Return the [x, y] coordinate for the center point of the cell that contains the specified text.  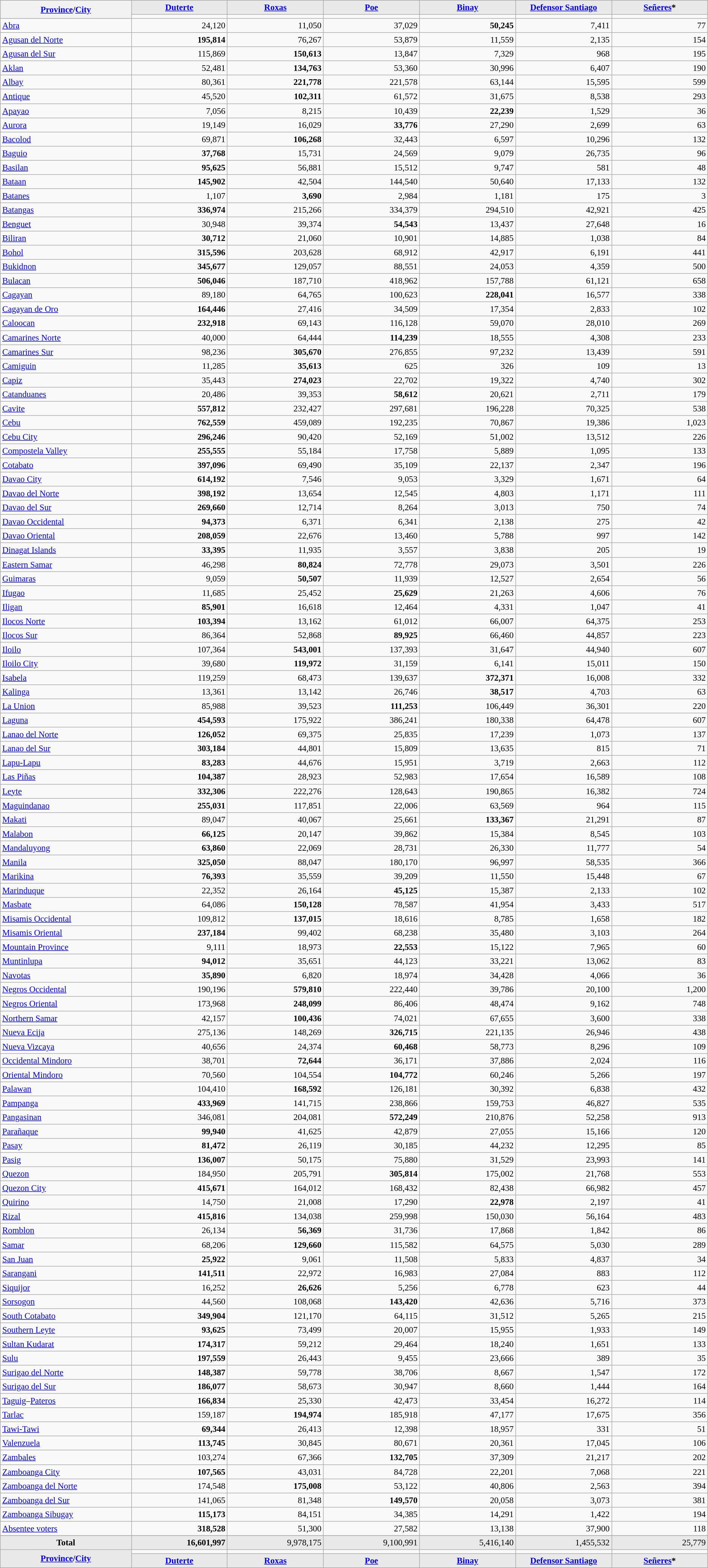
205 [564, 550]
Isabela [66, 678]
Catanduanes [66, 394]
415,816 [180, 1217]
1,933 [564, 1330]
25,330 [275, 1401]
58,673 [275, 1387]
274,023 [275, 380]
1,455,532 [564, 1543]
108,068 [275, 1302]
174,548 [180, 1486]
16,382 [564, 791]
5,889 [468, 451]
53,879 [371, 40]
102,311 [275, 97]
184,950 [180, 1174]
7,056 [180, 111]
29,073 [468, 565]
Sulu [66, 1358]
63,144 [468, 83]
591 [660, 352]
Agusan del Norte [66, 40]
30,947 [371, 1387]
39,680 [180, 664]
Cebu [66, 423]
20,361 [468, 1443]
12,398 [371, 1429]
38,517 [468, 692]
195 [660, 54]
194,974 [275, 1415]
1,023 [660, 423]
4,837 [564, 1259]
26,164 [275, 890]
22,972 [275, 1273]
40,806 [468, 1486]
64,444 [275, 338]
21,008 [275, 1202]
70,560 [180, 1075]
20,058 [468, 1500]
15,731 [275, 153]
58,773 [468, 1046]
Siquijor [66, 1287]
19,322 [468, 380]
77 [660, 26]
San Juan [66, 1259]
30,948 [180, 224]
99,940 [180, 1131]
3,557 [371, 550]
51,300 [275, 1528]
42,921 [564, 210]
Quezon City [66, 1188]
10,439 [371, 111]
623 [564, 1287]
72,644 [275, 1060]
44 [660, 1287]
572,249 [371, 1117]
86,406 [371, 1004]
438 [660, 1032]
35,480 [468, 933]
154 [660, 40]
119,972 [275, 664]
103,394 [180, 621]
42,157 [180, 1018]
15,448 [564, 876]
255,031 [180, 805]
349,904 [180, 1316]
12,714 [275, 508]
8,545 [564, 834]
724 [660, 791]
36,301 [564, 706]
Dinagat Islands [66, 550]
100,436 [275, 1018]
94,012 [180, 961]
134,038 [275, 1217]
60,468 [371, 1046]
Basilan [66, 167]
17,675 [564, 1415]
3,600 [564, 1018]
141,065 [180, 1500]
144,540 [371, 182]
26,746 [371, 692]
221,778 [275, 83]
172 [660, 1373]
30,996 [468, 68]
68,473 [275, 678]
196,228 [468, 408]
66,982 [564, 1188]
27,648 [564, 224]
46,827 [564, 1103]
204,081 [275, 1117]
115,869 [180, 54]
111 [660, 494]
26,946 [564, 1032]
18,957 [468, 1429]
39,209 [371, 876]
253 [660, 621]
346,081 [180, 1117]
4,703 [564, 692]
34,509 [371, 309]
15,166 [564, 1131]
107,565 [180, 1472]
3,501 [564, 565]
115 [660, 805]
180,338 [468, 720]
54,543 [371, 224]
53,360 [371, 68]
63,860 [180, 848]
8,660 [468, 1387]
58,535 [564, 862]
432 [660, 1089]
13,142 [275, 692]
15,387 [468, 890]
33,776 [371, 125]
56,881 [275, 167]
22,352 [180, 890]
164,446 [180, 309]
35 [660, 1358]
18,240 [468, 1344]
17,239 [468, 735]
190,196 [180, 990]
175,008 [275, 1486]
89,180 [180, 295]
52,169 [371, 437]
237,184 [180, 933]
8,296 [564, 1046]
85,901 [180, 607]
Marikina [66, 876]
762,559 [180, 423]
14,750 [180, 1202]
394 [660, 1486]
40,000 [180, 338]
38,706 [371, 1373]
148,269 [275, 1032]
159,753 [468, 1103]
129,057 [275, 267]
5,788 [468, 536]
81,472 [180, 1146]
Surigao del Sur [66, 1387]
326 [468, 366]
1,842 [564, 1231]
372,371 [468, 678]
68,238 [371, 933]
3,719 [468, 763]
31,529 [468, 1160]
106,449 [468, 706]
Mandaluyong [66, 848]
203,628 [275, 253]
190,865 [468, 791]
222,276 [275, 791]
13,162 [275, 621]
149,570 [371, 1500]
457 [660, 1188]
14,885 [468, 238]
82,438 [468, 1188]
15,951 [371, 763]
48,474 [468, 1004]
Masbate [66, 905]
29,464 [371, 1344]
275,136 [180, 1032]
35,651 [275, 961]
433,969 [180, 1103]
13,460 [371, 536]
5,030 [564, 1245]
15,384 [468, 834]
294,510 [468, 210]
Marinduque [66, 890]
66,125 [180, 834]
13 [660, 366]
44,940 [564, 649]
Malabon [66, 834]
2,663 [564, 763]
3,838 [468, 550]
84,728 [371, 1472]
61,012 [371, 621]
614,192 [180, 479]
Palawan [66, 1089]
Bukidnon [66, 267]
259,998 [371, 1217]
37,309 [468, 1458]
52,983 [371, 777]
8,785 [468, 919]
Camiguin [66, 366]
Rizal [66, 1217]
30,712 [180, 238]
13,512 [564, 437]
114 [660, 1401]
48 [660, 167]
197,559 [180, 1358]
Parañaque [66, 1131]
113,745 [180, 1443]
Camarines Norte [66, 338]
59,212 [275, 1344]
Surigao del Norte [66, 1373]
Zamboanga Sibugay [66, 1514]
28,923 [275, 777]
Bohol [66, 253]
36,171 [371, 1060]
248,099 [275, 1004]
Bulacan [66, 281]
22,201 [468, 1472]
37,900 [564, 1528]
32,443 [371, 139]
51 [660, 1429]
69,344 [180, 1429]
88,047 [275, 862]
483 [660, 1217]
64,765 [275, 295]
22,006 [371, 805]
205,791 [275, 1174]
20,621 [468, 394]
7,329 [468, 54]
50,175 [275, 1160]
39,786 [468, 990]
579,810 [275, 990]
Las Piñas [66, 777]
35,613 [275, 366]
45,520 [180, 97]
2,711 [564, 394]
26,626 [275, 1287]
27,416 [275, 309]
64,478 [564, 720]
37,886 [468, 1060]
13,654 [275, 494]
Cagayan de Oro [66, 309]
143,420 [371, 1302]
6,597 [468, 139]
9,747 [468, 167]
1,444 [564, 1387]
9,061 [275, 1259]
389 [564, 1358]
64 [660, 479]
Davao del Norte [66, 494]
180,170 [371, 862]
139,637 [371, 678]
13,062 [564, 961]
56,369 [275, 1231]
28,010 [564, 324]
7,965 [564, 947]
8,215 [275, 111]
Abra [66, 26]
26,134 [180, 1231]
238,866 [371, 1103]
26,443 [275, 1358]
Lanao del Norte [66, 735]
24,120 [180, 26]
42,504 [275, 182]
42,879 [371, 1131]
192,235 [371, 423]
109,812 [180, 919]
11,939 [371, 578]
Davao City [66, 479]
Occidental Mindoro [66, 1060]
129,660 [275, 1245]
17,354 [468, 309]
1,047 [564, 607]
104,410 [180, 1089]
50,640 [468, 182]
44,232 [468, 1146]
221,135 [468, 1032]
42,473 [371, 1401]
Valenzuela [66, 1443]
24,569 [371, 153]
4,359 [564, 267]
19,386 [564, 423]
39,374 [275, 224]
815 [564, 749]
27,582 [371, 1528]
658 [660, 281]
71 [660, 749]
Makati [66, 819]
150,030 [468, 1217]
2,138 [468, 522]
4,308 [564, 338]
Agusan del Sur [66, 54]
187,710 [275, 281]
3,103 [564, 933]
202 [660, 1458]
31,647 [468, 649]
332 [660, 678]
15,595 [564, 83]
Biliran [66, 238]
Capiz [66, 380]
303,184 [180, 749]
Batangas [66, 210]
750 [564, 508]
222,440 [371, 990]
22,553 [371, 947]
336,974 [180, 210]
126,181 [371, 1089]
34,428 [468, 976]
40,656 [180, 1046]
64,375 [564, 621]
Nueva Vizcaya [66, 1046]
334,379 [371, 210]
599 [660, 83]
553 [660, 1174]
100,623 [371, 295]
31,675 [468, 97]
116 [660, 1060]
2,197 [564, 1202]
293 [660, 97]
11,285 [180, 366]
35,443 [180, 380]
223 [660, 635]
83,283 [180, 763]
31,512 [468, 1316]
13,361 [180, 692]
398,192 [180, 494]
2,699 [564, 125]
128,643 [371, 791]
6,341 [371, 522]
115,582 [371, 1245]
Kalinga [66, 692]
22,978 [468, 1202]
331 [564, 1429]
22,239 [468, 111]
21,768 [564, 1174]
56,164 [564, 1217]
Cagayan [66, 295]
25,629 [371, 593]
Nueva Ecija [66, 1032]
425 [660, 210]
24,374 [275, 1046]
119,259 [180, 678]
2,133 [564, 890]
13,847 [371, 54]
98,236 [180, 352]
Quirino [66, 1202]
264 [660, 933]
La Union [66, 706]
88,551 [371, 267]
150,613 [275, 54]
46,298 [180, 565]
80,361 [180, 83]
8,667 [468, 1373]
16,618 [275, 607]
332,306 [180, 791]
39,353 [275, 394]
116,128 [371, 324]
190 [660, 68]
33,454 [468, 1401]
1,038 [564, 238]
50,245 [468, 26]
305,814 [371, 1174]
72,778 [371, 565]
69,490 [275, 465]
61,572 [371, 97]
459,089 [275, 423]
54 [660, 848]
13,138 [468, 1528]
Camarines Sur [66, 352]
96 [660, 153]
Apayao [66, 111]
9,455 [371, 1358]
61,121 [564, 281]
16,589 [564, 777]
Tawi-Tawi [66, 1429]
104,554 [275, 1075]
9,059 [180, 578]
104,387 [180, 777]
5,833 [468, 1259]
20,100 [564, 990]
16,029 [275, 125]
3,690 [275, 196]
37,029 [371, 26]
15,809 [371, 749]
159,187 [180, 1415]
2,024 [564, 1060]
186,077 [180, 1387]
305,670 [275, 352]
108 [660, 777]
164 [660, 1387]
997 [564, 536]
Negros Occidental [66, 990]
Lanao del Sur [66, 749]
23,993 [564, 1160]
Ilocos Norte [66, 621]
276,855 [371, 352]
215,266 [275, 210]
12,545 [371, 494]
1,671 [564, 479]
Cavite [66, 408]
13,437 [468, 224]
134,763 [275, 68]
14,291 [468, 1514]
168,592 [275, 1089]
27,084 [468, 1273]
6,371 [275, 522]
80,671 [371, 1443]
145,902 [180, 182]
175 [564, 196]
60 [660, 947]
Zamboanga City [66, 1472]
Samar [66, 1245]
59,778 [275, 1373]
137,015 [275, 919]
22,676 [275, 536]
15,512 [371, 167]
Negros Oriental [66, 1004]
18,616 [371, 919]
441 [660, 253]
315,596 [180, 253]
150,128 [275, 905]
Muntinlupa [66, 961]
Antique [66, 97]
297,681 [371, 408]
221 [660, 1472]
2,984 [371, 196]
16,983 [371, 1273]
Ilocos Sur [66, 635]
345,677 [180, 267]
52,258 [564, 1117]
22,137 [468, 465]
373 [660, 1302]
6,141 [468, 664]
35,890 [180, 976]
19,149 [180, 125]
1,095 [564, 451]
157,788 [468, 281]
Iloilo City [66, 664]
196 [660, 465]
17,868 [468, 1231]
142 [660, 536]
Absentee voters [66, 1528]
137,393 [371, 649]
Aklan [66, 68]
Total [66, 1543]
133,367 [468, 819]
39,862 [371, 834]
386,241 [371, 720]
269 [660, 324]
Lapu-Lapu [66, 763]
85 [660, 1146]
Southern Leyte [66, 1330]
87 [660, 819]
28,731 [371, 848]
883 [564, 1273]
1,529 [564, 111]
Davao Occidental [66, 522]
52,868 [275, 635]
454,593 [180, 720]
318,528 [180, 1528]
70,867 [468, 423]
25,835 [371, 735]
83 [660, 961]
3 [660, 196]
5,266 [564, 1075]
748 [660, 1004]
52,481 [180, 68]
121,170 [275, 1316]
Davao del Sur [66, 508]
69,375 [275, 735]
80,824 [275, 565]
4,803 [468, 494]
24,053 [468, 267]
39,523 [275, 706]
397,096 [180, 465]
44,560 [180, 1302]
141,715 [275, 1103]
506,046 [180, 281]
6,191 [564, 253]
137 [660, 735]
90,420 [275, 437]
7,546 [275, 479]
418,962 [371, 281]
Pasig [66, 1160]
Sorsogon [66, 1302]
13,635 [468, 749]
111,253 [371, 706]
6,820 [275, 976]
Zamboanga del Norte [66, 1486]
Manila [66, 862]
4,066 [564, 976]
12,295 [564, 1146]
11,550 [468, 876]
7,068 [564, 1472]
221,578 [371, 83]
2,135 [564, 40]
3,073 [564, 1500]
Benguet [66, 224]
Eastern Samar [66, 565]
Bacolod [66, 139]
Taguig–Pateros [66, 1401]
27,055 [468, 1131]
356 [660, 1415]
220 [660, 706]
45,125 [371, 890]
66,460 [468, 635]
Misamis Occidental [66, 919]
68,206 [180, 1245]
22,069 [275, 848]
21,060 [275, 238]
23,666 [468, 1358]
Pangasinan [66, 1117]
69,143 [275, 324]
197 [660, 1075]
1,547 [564, 1373]
18,973 [275, 947]
16,272 [564, 1401]
115,173 [180, 1514]
34,385 [371, 1514]
60,246 [468, 1075]
47,177 [468, 1415]
58,612 [371, 394]
Batanes [66, 196]
Albay [66, 83]
5,265 [564, 1316]
Compostela Valley [66, 451]
141 [660, 1160]
Tarlac [66, 1415]
195,814 [180, 40]
17,290 [371, 1202]
89,925 [371, 635]
Quezon [66, 1174]
103,274 [180, 1458]
35,109 [371, 465]
141,511 [180, 1273]
164,012 [275, 1188]
94,373 [180, 522]
85,988 [180, 706]
27,290 [468, 125]
42,917 [468, 253]
269,660 [180, 508]
174,317 [180, 1344]
126,052 [180, 735]
63,569 [468, 805]
17,133 [564, 182]
11,050 [275, 26]
1,171 [564, 494]
66,007 [468, 621]
17,654 [468, 777]
31,736 [371, 1231]
326,715 [371, 1032]
117,851 [275, 805]
3,013 [468, 508]
Mountain Province [66, 947]
89,047 [180, 819]
34 [660, 1259]
16 [660, 224]
67,655 [468, 1018]
103 [660, 834]
19 [660, 550]
93,625 [180, 1330]
Maguindanao [66, 805]
Misamis Oriental [66, 933]
228,041 [468, 295]
99,402 [275, 933]
148,387 [180, 1373]
67,366 [275, 1458]
41,625 [275, 1131]
302 [660, 380]
6,778 [468, 1287]
289 [660, 1245]
12,464 [371, 607]
9,111 [180, 947]
1,658 [564, 919]
4,331 [468, 607]
2,563 [564, 1486]
10,296 [564, 139]
18,974 [371, 976]
17,045 [564, 1443]
73,499 [275, 1330]
81,348 [275, 1500]
13,439 [564, 352]
Cebu City [66, 437]
44,801 [275, 749]
215 [660, 1316]
30,392 [468, 1089]
11,935 [275, 550]
11,777 [564, 848]
149 [660, 1330]
538 [660, 408]
106,268 [275, 139]
1,651 [564, 1344]
67 [660, 876]
20,007 [371, 1330]
Guimaras [66, 578]
2,347 [564, 465]
9,978,175 [275, 1543]
41,954 [468, 905]
535 [660, 1103]
132,705 [371, 1458]
55,184 [275, 451]
179 [660, 394]
Aurora [66, 125]
74,021 [371, 1018]
1,107 [180, 196]
76,393 [180, 876]
1,181 [468, 196]
17,758 [371, 451]
543,001 [275, 649]
84,151 [275, 1514]
1,422 [564, 1514]
233 [660, 338]
4,606 [564, 593]
104,772 [371, 1075]
Leyte [66, 791]
38,701 [180, 1060]
16,008 [564, 678]
Zambales [66, 1458]
44,857 [564, 635]
37,768 [180, 153]
175,002 [468, 1174]
9,079 [468, 153]
68,912 [371, 253]
1,073 [564, 735]
366 [660, 862]
18,555 [468, 338]
381 [660, 1500]
557,812 [180, 408]
69,871 [180, 139]
31,159 [371, 664]
76,267 [275, 40]
517 [660, 905]
South Cotabato [66, 1316]
Sarangani [66, 1273]
64,086 [180, 905]
5,416,140 [468, 1543]
Cotabato [66, 465]
15,011 [564, 664]
30,185 [371, 1146]
Laguna [66, 720]
86 [660, 1231]
42 [660, 522]
232,427 [275, 408]
8,264 [371, 508]
325,050 [180, 862]
Romblon [66, 1231]
74 [660, 508]
296,246 [180, 437]
208,059 [180, 536]
26,330 [468, 848]
35,559 [275, 876]
106 [660, 1443]
30,845 [275, 1443]
Caloocan [66, 324]
968 [564, 54]
Sultan Kudarat [66, 1344]
16,577 [564, 295]
16,252 [180, 1287]
16,601,997 [180, 1543]
9,100,991 [371, 1543]
581 [564, 167]
8,538 [564, 97]
3,433 [564, 905]
76 [660, 593]
232,918 [180, 324]
6,407 [564, 68]
415,671 [180, 1188]
43,031 [275, 1472]
150 [660, 664]
Ifugao [66, 593]
3,329 [468, 479]
913 [660, 1117]
9,162 [564, 1004]
118 [660, 1528]
59,070 [468, 324]
25,452 [275, 593]
11,685 [180, 593]
21,291 [564, 819]
70,325 [564, 408]
1,200 [660, 990]
Baguio [66, 153]
625 [371, 366]
Iligan [66, 607]
168,432 [371, 1188]
40,067 [275, 819]
44,123 [371, 961]
56 [660, 578]
96,997 [468, 862]
166,834 [180, 1401]
6,838 [564, 1089]
11,508 [371, 1259]
33,221 [468, 961]
75,880 [371, 1160]
4,740 [564, 380]
21,217 [564, 1458]
Northern Samar [66, 1018]
25,779 [660, 1543]
194 [660, 1514]
Navotas [66, 976]
275 [564, 522]
182 [660, 919]
20,147 [275, 834]
173,968 [180, 1004]
120 [660, 1131]
12,527 [468, 578]
26,413 [275, 1429]
Davao Oriental [66, 536]
95,625 [180, 167]
2,833 [564, 309]
Pampanga [66, 1103]
114,239 [371, 338]
Oriental Mindoro [66, 1075]
Bataan [66, 182]
7,411 [564, 26]
25,661 [371, 819]
Zamboanga del Sur [66, 1500]
107,364 [180, 649]
175,922 [275, 720]
10,901 [371, 238]
Iloilo [66, 649]
53,122 [371, 1486]
136,007 [180, 1160]
42,636 [468, 1302]
5,716 [564, 1302]
15,122 [468, 947]
255,555 [180, 451]
964 [564, 805]
50,507 [275, 578]
Pasay [66, 1146]
78,587 [371, 905]
500 [660, 267]
21,263 [468, 593]
64,115 [371, 1316]
26,119 [275, 1146]
22,702 [371, 380]
51,002 [468, 437]
9,053 [371, 479]
5,256 [371, 1287]
64,575 [468, 1245]
11,559 [468, 40]
97,232 [468, 352]
185,918 [371, 1415]
20,486 [180, 394]
84 [660, 238]
26,735 [564, 153]
33,395 [180, 550]
210,876 [468, 1117]
25,922 [180, 1259]
86,364 [180, 635]
2,654 [564, 578]
44,676 [275, 763]
15,955 [468, 1330]
